From the cell containing the given text, extract its center point as (X, Y) coordinate. 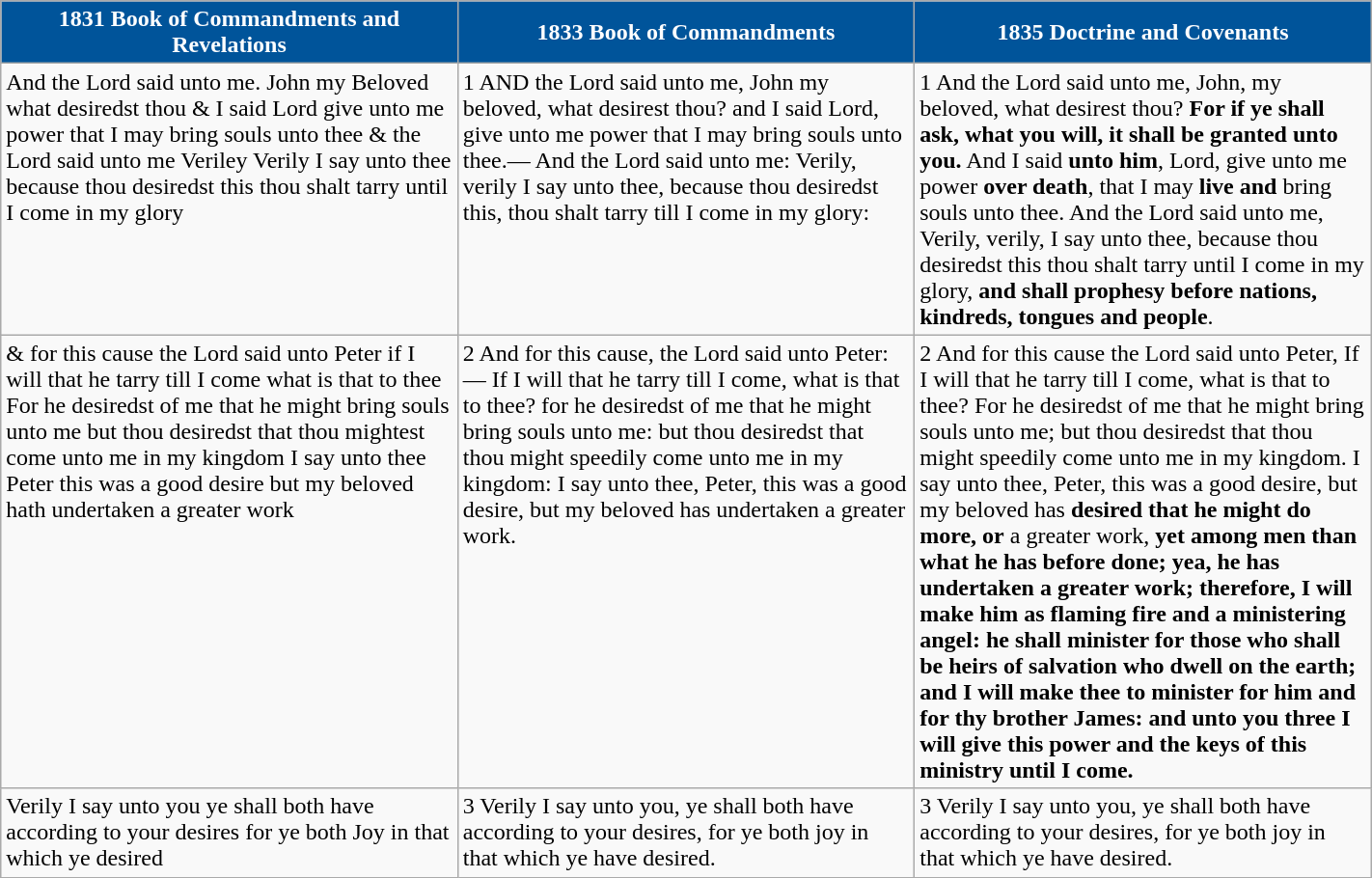
1831 Book of Commandments and Revelations (230, 33)
1833 Book of Commandments (685, 33)
Verily I say unto you ye shall both have according to your desires for ye both Joy in that which ye desired (230, 833)
1835 Doctrine and Covenants (1143, 33)
